Detect which cell encompasses the target text, then output its (X, Y) center coordinate. 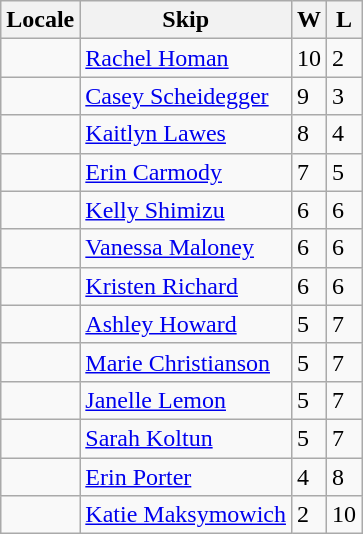
Kaitlyn Lawes (186, 134)
Sarah Koltun (186, 438)
Erin Carmody (186, 172)
Katie Maksymowich (186, 515)
Marie Christianson (186, 362)
9 (308, 96)
Ashley Howard (186, 324)
3 (344, 96)
Kristen Richard (186, 286)
W (308, 20)
Erin Porter (186, 477)
Skip (186, 20)
Vanessa Maloney (186, 248)
Rachel Homan (186, 58)
Janelle Lemon (186, 400)
Kelly Shimizu (186, 210)
Locale (40, 20)
L (344, 20)
Casey Scheidegger (186, 96)
